Pinpoint the cell where the given text exists, returning its [x, y] midpoint coordinate. 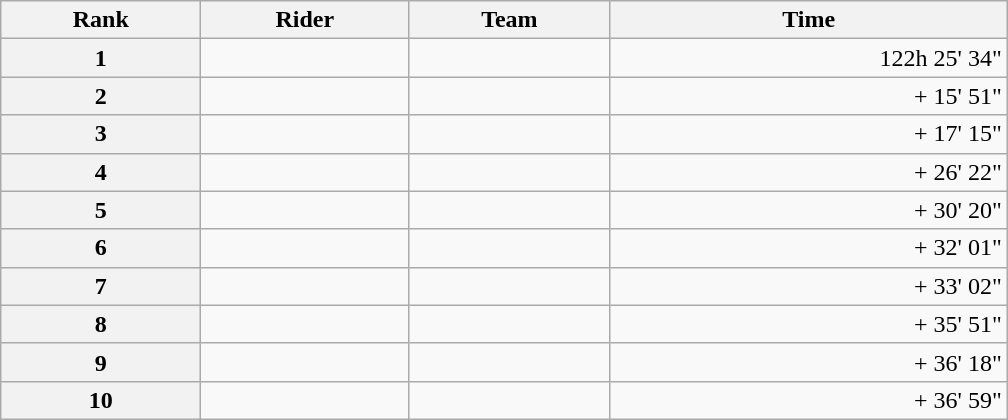
+ 33' 02" [808, 286]
+ 17' 15" [808, 134]
3 [101, 134]
+ 30' 20" [808, 210]
+ 15' 51" [808, 96]
5 [101, 210]
+ 26' 22" [808, 172]
Rider [305, 20]
7 [101, 286]
Rank [101, 20]
+ 36' 18" [808, 362]
+ 36' 59" [808, 400]
122h 25' 34" [808, 58]
9 [101, 362]
+ 32' 01" [808, 248]
6 [101, 248]
1 [101, 58]
Time [808, 20]
+ 35' 51" [808, 324]
8 [101, 324]
10 [101, 400]
4 [101, 172]
Team [510, 20]
2 [101, 96]
